Find where the given text appears and provide that cell's center as [X, Y] coordinate. 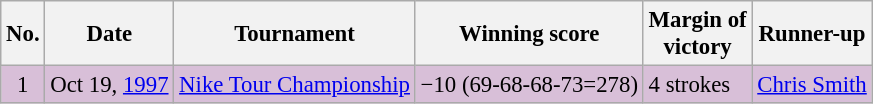
Margin ofvictory [698, 34]
4 strokes [698, 85]
Runner-up [812, 34]
−10 (69-68-68-73=278) [529, 85]
Date [110, 34]
Chris Smith [812, 85]
No. [23, 34]
1 [23, 85]
Winning score [529, 34]
Oct 19, 1997 [110, 85]
Tournament [294, 34]
Nike Tour Championship [294, 85]
